Provide the [x, y] coordinate of the cell's center where the given text is located.  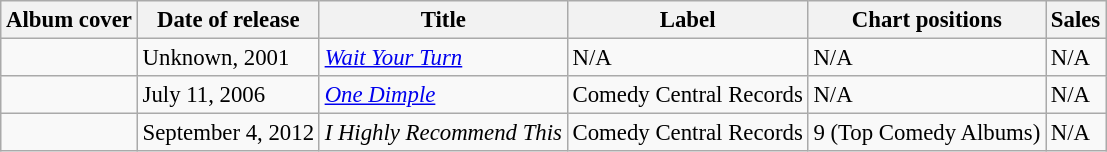
I Highly Recommend This [443, 133]
Chart positions [926, 20]
Date of release [228, 20]
September 4, 2012 [228, 133]
Wait Your Turn [443, 58]
Label [688, 20]
Album cover [70, 20]
Sales [1076, 20]
9 (Top Comedy Albums) [926, 133]
Unknown, 2001 [228, 58]
July 11, 2006 [228, 95]
Title [443, 20]
One Dimple [443, 95]
